Provide the [x, y] coordinate of the cell's center where the given text is located.  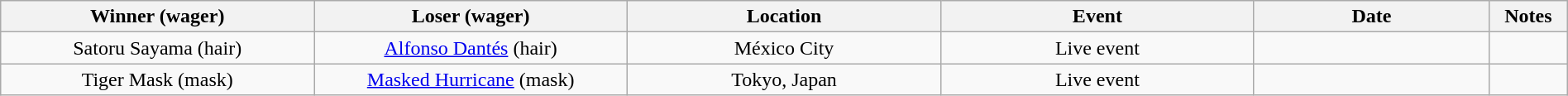
Tokyo, Japan [784, 79]
Location [784, 17]
Winner (wager) [157, 17]
Notes [1528, 17]
Event [1097, 17]
Loser (wager) [471, 17]
México City [784, 48]
Alfonso Dantés (hair) [471, 48]
Date [1371, 17]
Satoru Sayama (hair) [157, 48]
Masked Hurricane (mask) [471, 79]
Tiger Mask (mask) [157, 79]
